Locate the cell with the specified text and output its (X, Y) center coordinate. 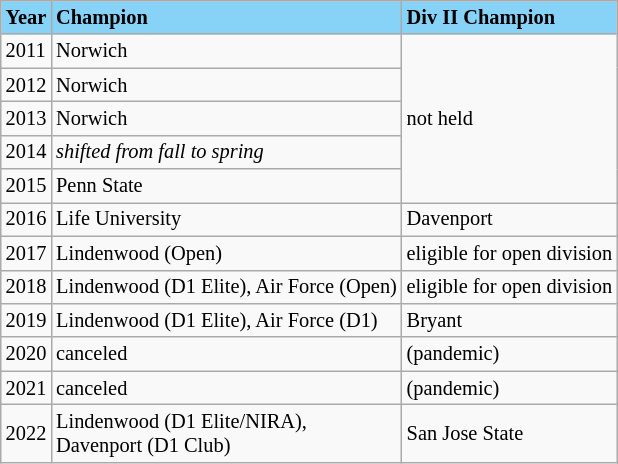
Bryant (510, 320)
2019 (26, 320)
2021 (26, 388)
2022 (26, 433)
Lindenwood (D1 Elite), Air Force (Open) (226, 287)
2016 (26, 219)
Lindenwood (Open) (226, 253)
2011 (26, 51)
2020 (26, 354)
shifted from fall to spring (226, 152)
San Jose State (510, 433)
2013 (26, 118)
2014 (26, 152)
Champion (226, 17)
Year (26, 17)
Div II Champion (510, 17)
2017 (26, 253)
Lindenwood (D1 Elite), Air Force (D1) (226, 320)
Life University (226, 219)
not held (510, 118)
Lindenwood (D1 Elite/NIRA), Davenport (D1 Club) (226, 433)
Davenport (510, 219)
2012 (26, 85)
2018 (26, 287)
2015 (26, 186)
Penn State (226, 186)
